Locate the cell with the specified text and output its [x, y] center coordinate. 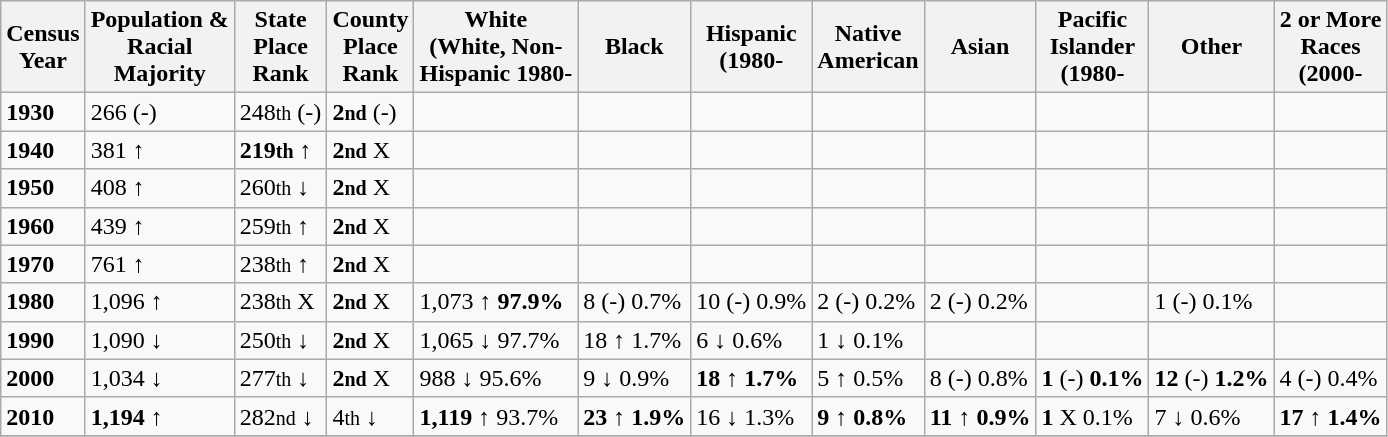
1,194 ↑ [160, 416]
4 (-) 0.4% [1330, 378]
Asian [980, 47]
1,065 ↓ 97.7% [496, 340]
Hispanic(1980- [752, 47]
12 (-) 1.2% [1212, 378]
PacificIslander(1980- [1092, 47]
11 ↑ 0.9% [980, 416]
1940 [43, 150]
23 ↑ 1.9% [634, 416]
6 ↓ 0.6% [752, 340]
NativeAmerican [868, 47]
1,073 ↑ 97.9% [496, 302]
2nd (-) [370, 112]
277th ↓ [280, 378]
988 ↓ 95.6% [496, 378]
1,119 ↑ 93.7% [496, 416]
238th ↑ [280, 264]
White(White, Non-Hispanic 1980- [496, 47]
260th ↓ [280, 188]
7 ↓ 0.6% [1212, 416]
761 ↑ [160, 264]
StatePlaceRank [280, 47]
408 ↑ [160, 188]
1 X 0.1% [1092, 416]
1950 [43, 188]
1980 [43, 302]
9 ↑ 0.8% [868, 416]
CensusYear [43, 47]
2010 [43, 416]
1,034 ↓ [160, 378]
381 ↑ [160, 150]
16 ↓ 1.3% [752, 416]
8 (-) 0.8% [980, 378]
8 (-) 0.7% [634, 302]
266 (-) [160, 112]
259th ↑ [280, 226]
Other [1212, 47]
4th ↓ [370, 416]
1990 [43, 340]
CountyPlaceRank [370, 47]
1960 [43, 226]
9 ↓ 0.9% [634, 378]
2 or MoreRaces(2000- [1330, 47]
Black [634, 47]
1970 [43, 264]
5 ↑ 0.5% [868, 378]
238th X [280, 302]
439 ↑ [160, 226]
282nd ↓ [280, 416]
10 (-) 0.9% [752, 302]
1930 [43, 112]
248th (-) [280, 112]
1 ↓ 0.1% [868, 340]
17 ↑ 1.4% [1330, 416]
2000 [43, 378]
219th ↑ [280, 150]
1,090 ↓ [160, 340]
250th ↓ [280, 340]
1,096 ↑ [160, 302]
Population &RacialMajority [160, 47]
